Return [X, Y] of the center of cell containing provided text 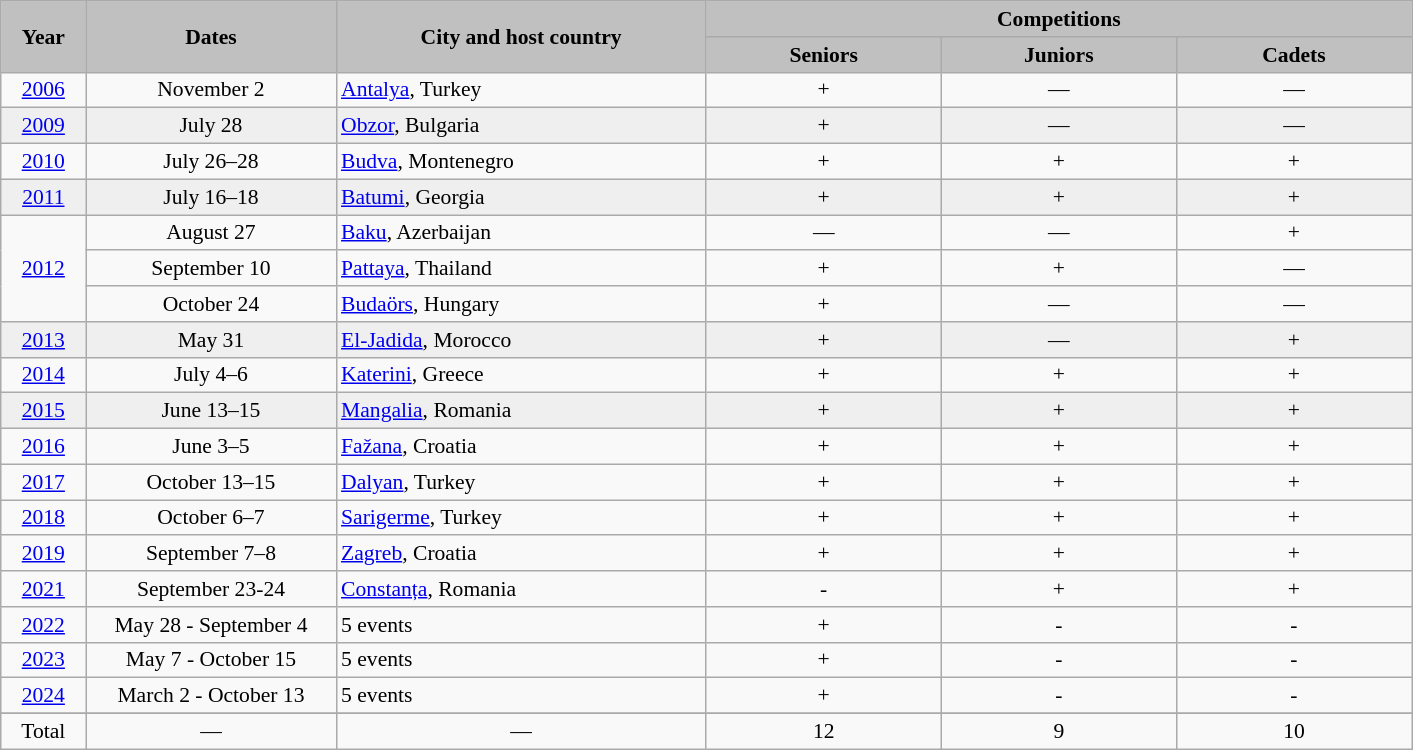
May 28 - September 4 [211, 625]
2013 [44, 340]
Pattaya, Thailand [521, 269]
Constanța, Romania [521, 589]
Katerini, Greece [521, 375]
July 28 [211, 126]
Antalya, Turkey [521, 90]
City and host country [521, 36]
12 [824, 732]
Budva, Montenegro [521, 162]
Mangalia, Romania [521, 411]
October 13–15 [211, 482]
2010 [44, 162]
Obzor, Bulgaria [521, 126]
Cadets [1294, 55]
Juniors [1058, 55]
July 4–6 [211, 375]
2019 [44, 554]
June 3–5 [211, 447]
Year [44, 36]
Baku, Azerbaijan [521, 233]
Dalyan, Turkey [521, 482]
November 2 [211, 90]
October 24 [211, 304]
2018 [44, 518]
2022 [44, 625]
June 13–15 [211, 411]
2024 [44, 696]
Seniors [824, 55]
Competitions [1058, 19]
October 6–7 [211, 518]
Batumi, Georgia [521, 197]
July 16–18 [211, 197]
Zagreb, Croatia [521, 554]
9 [1058, 732]
Sarigerme, Turkey [521, 518]
July 26–28 [211, 162]
May 31 [211, 340]
March 2 - October 13 [211, 696]
May 7 - October 15 [211, 660]
El-Jadida, Morocco [521, 340]
Fažana, Croatia [521, 447]
2015 [44, 411]
September 7–8 [211, 554]
2009 [44, 126]
2014 [44, 375]
August 27 [211, 233]
September 10 [211, 269]
Dates [211, 36]
2011 [44, 197]
2021 [44, 589]
Total [44, 732]
2023 [44, 660]
Budaörs, Hungary [521, 304]
10 [1294, 732]
2016 [44, 447]
2012 [44, 268]
2017 [44, 482]
2006 [44, 90]
September 23-24 [211, 589]
